Search for the cell housing the specified text and yield its [X, Y] center coordinate. 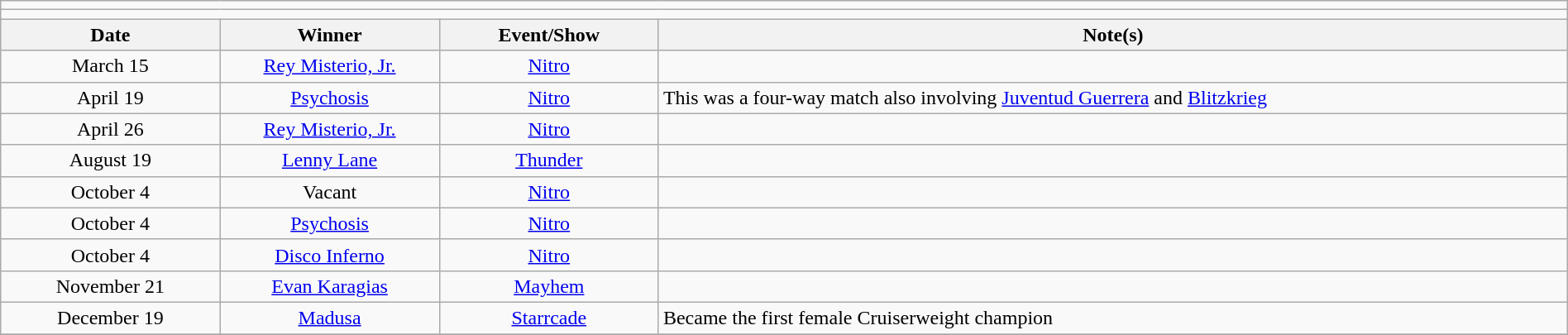
Lenny Lane [329, 160]
Became the first female Cruiserweight champion [1113, 318]
Winner [329, 35]
March 15 [111, 66]
Date [111, 35]
April 26 [111, 129]
Starrcade [549, 318]
Madusa [329, 318]
August 19 [111, 160]
December 19 [111, 318]
Disco Inferno [329, 255]
Vacant [329, 192]
November 21 [111, 286]
Mayhem [549, 286]
This was a four-way match also involving Juventud Guerrera and Blitzkrieg [1113, 98]
Note(s) [1113, 35]
Evan Karagias [329, 286]
Event/Show [549, 35]
April 19 [111, 98]
Thunder [549, 160]
